Pinpoint the cell where the given text exists, returning its (X, Y) midpoint coordinate. 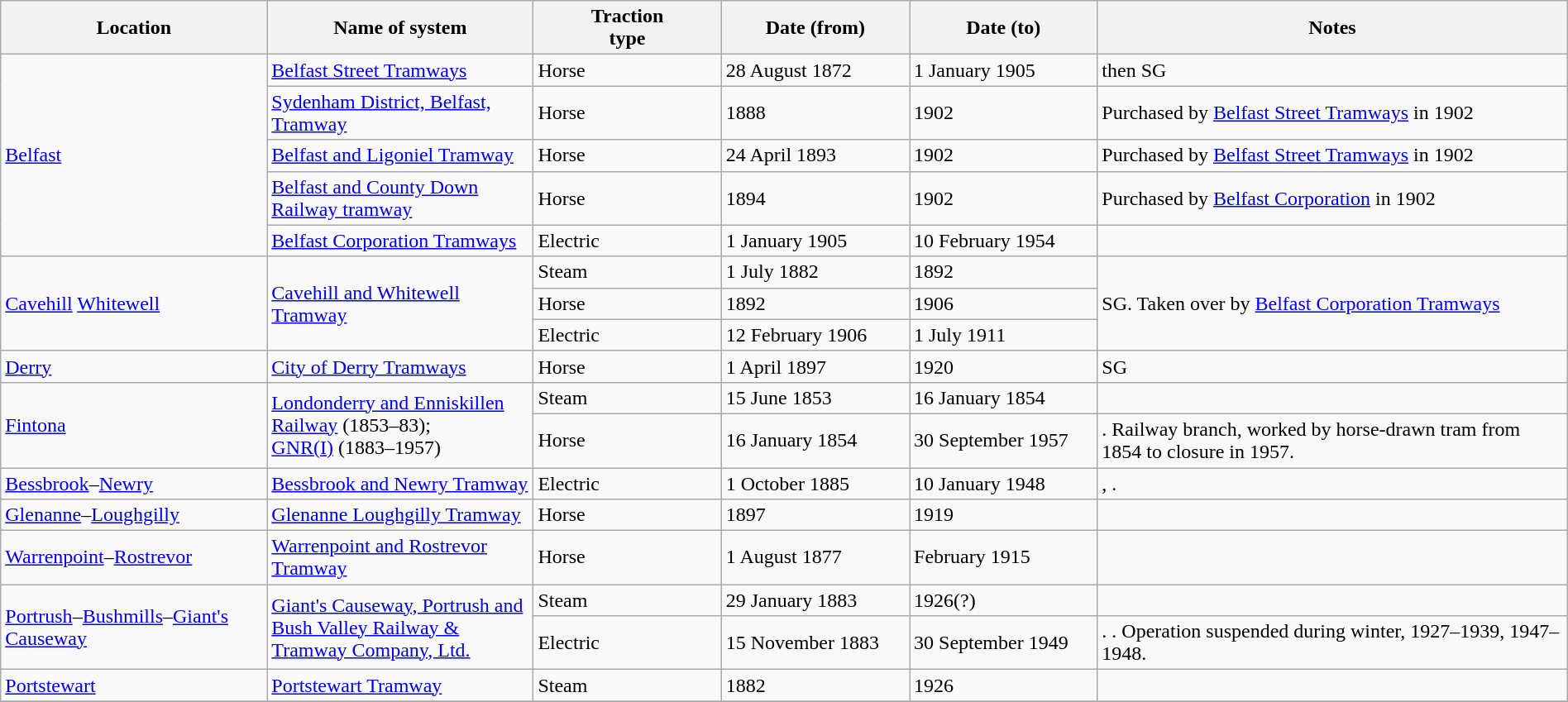
. . Operation suspended during winter, 1927–1939, 1947–1948. (1332, 643)
1 July 1911 (1004, 335)
1 July 1882 (815, 272)
28 August 1872 (815, 70)
Bessbrook and Newry Tramway (400, 484)
Portrush–Bushmills–Giant's Causeway (134, 627)
, . (1332, 484)
1 April 1897 (815, 366)
10 February 1954 (1004, 241)
Portstewart (134, 685)
Purchased by Belfast Corporation in 1902 (1332, 198)
SG (1332, 366)
Giant's Causeway, Portrush and Bush Valley Railway & Tramway Company, Ltd. (400, 627)
Name of system (400, 28)
30 September 1957 (1004, 440)
Sydenham District, Belfast, Tramway (400, 112)
1897 (815, 515)
Cavehill Whitewell (134, 303)
12 February 1906 (815, 335)
24 April 1893 (815, 155)
Belfast Corporation Tramways (400, 241)
1926 (1004, 685)
Notes (1332, 28)
1920 (1004, 366)
15 June 1853 (815, 398)
Date (to) (1004, 28)
1894 (815, 198)
SG. Taken over by Belfast Corporation Tramways (1332, 303)
Belfast and County Down Railway tramway (400, 198)
. Railway branch, worked by horse-drawn tram from 1854 to closure in 1957. (1332, 440)
Warrenpoint–Rostrevor (134, 557)
Glenanne Loughgilly Tramway (400, 515)
Location (134, 28)
30 September 1949 (1004, 643)
15 November 1883 (815, 643)
1906 (1004, 303)
29 January 1883 (815, 600)
10 January 1948 (1004, 484)
Warrenpoint and Rostrevor Tramway (400, 557)
Derry (134, 366)
1926(?) (1004, 600)
1 August 1877 (815, 557)
1919 (1004, 515)
then SG (1332, 70)
1888 (815, 112)
Belfast (134, 155)
1882 (815, 685)
1 October 1885 (815, 484)
Bessbrook–Newry (134, 484)
Belfast Street Tramways (400, 70)
Cavehill and Whitewell Tramway (400, 303)
Portstewart Tramway (400, 685)
Tractiontype (627, 28)
Fintona (134, 425)
Londonderry and Enniskillen Railway (1853–83);GNR(I) (1883–1957) (400, 425)
Date (from) (815, 28)
Belfast and Ligoniel Tramway (400, 155)
February 1915 (1004, 557)
City of Derry Tramways (400, 366)
Glenanne–Loughgilly (134, 515)
